Detect which cell encompasses the target text, then output its (x, y) center coordinate. 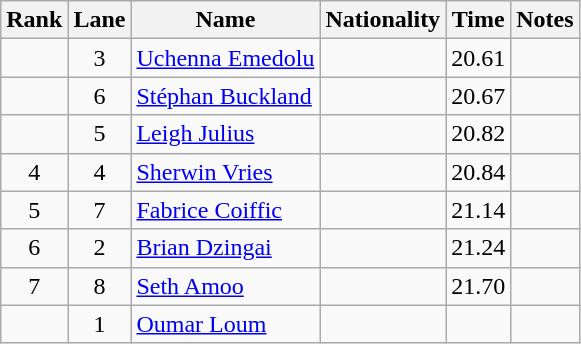
Nationality (383, 20)
1 (100, 324)
20.84 (478, 172)
Time (478, 20)
Sherwin Vries (226, 172)
20.67 (478, 96)
Notes (545, 20)
Uchenna Emedolu (226, 58)
21.70 (478, 286)
Rank (34, 20)
21.14 (478, 210)
Lane (100, 20)
8 (100, 286)
Name (226, 20)
21.24 (478, 248)
Leigh Julius (226, 134)
Brian Dzingai (226, 248)
20.61 (478, 58)
3 (100, 58)
Seth Amoo (226, 286)
2 (100, 248)
Oumar Loum (226, 324)
Fabrice Coiffic (226, 210)
Stéphan Buckland (226, 96)
20.82 (478, 134)
